Pinpoint the cell where the given text exists, returning its [X, Y] midpoint coordinate. 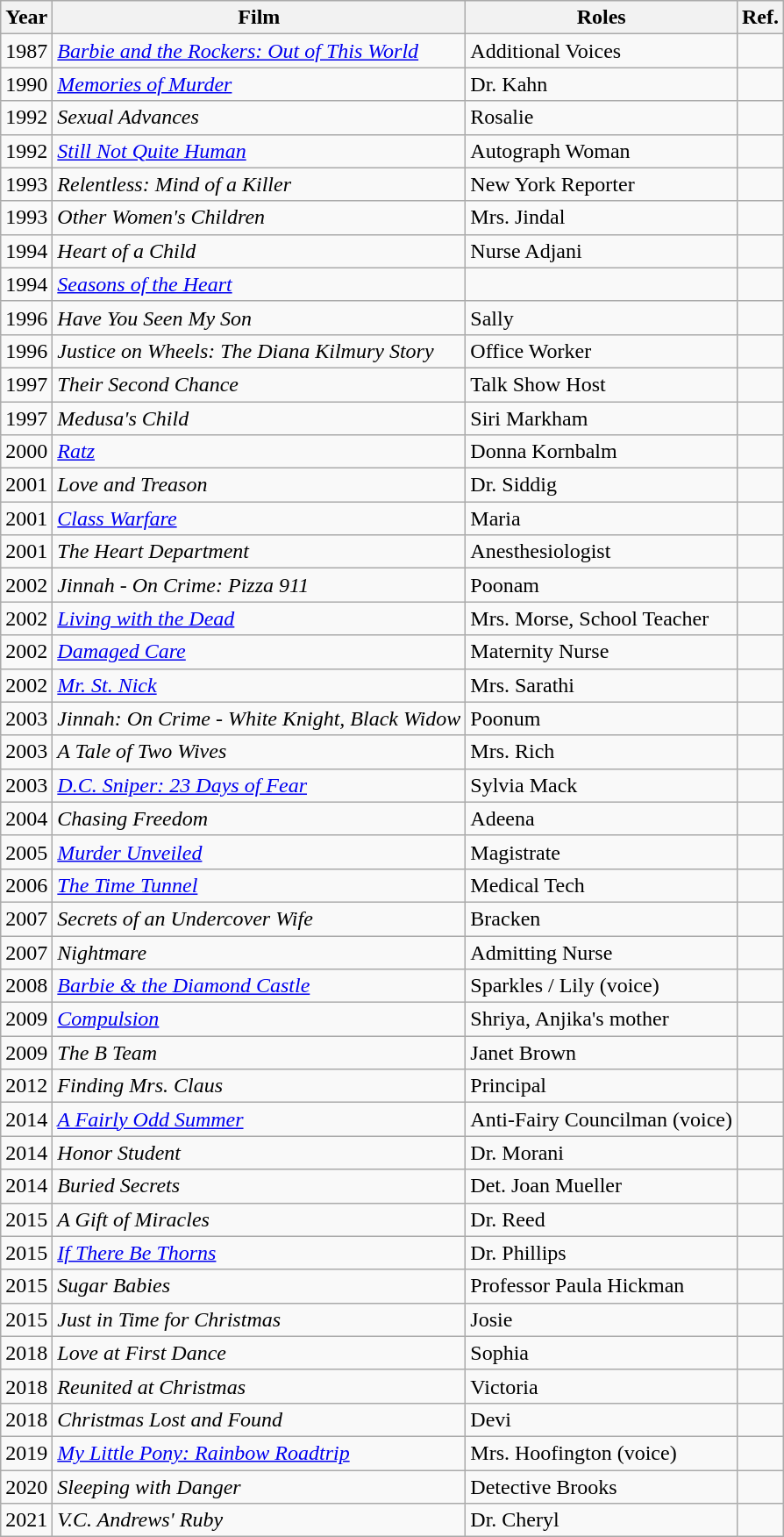
Honor Student [260, 1153]
Memories of Murder [260, 84]
A Tale of Two Wives [260, 752]
2004 [26, 819]
Jinnah - On Crime: Pizza 911 [260, 585]
The B Team [260, 1053]
Film [260, 18]
Finding Mrs. Claus [260, 1086]
Magistrate [602, 852]
1990 [26, 84]
Poonam [602, 585]
Living with the Dead [260, 618]
Ref. [759, 18]
Devi [602, 1419]
Reunited at Christmas [260, 1386]
Talk Show Host [602, 384]
Love at First Dance [260, 1353]
Janet Brown [602, 1053]
Mr. St. Nick [260, 685]
Christmas Lost and Found [260, 1419]
Relentless: Mind of a Killer [260, 184]
My Little Pony: Rainbow Roadtrip [260, 1453]
Mrs. Rich [602, 752]
Siri Markham [602, 418]
A Fairly Odd Summer [260, 1119]
Poonum [602, 718]
Class Warfare [260, 518]
Other Women's Children [260, 218]
Shriya, Anjika's mother [602, 1019]
A Gift of Miracles [260, 1219]
2008 [26, 986]
2005 [26, 852]
Ratz [260, 452]
2019 [26, 1453]
2000 [26, 452]
Dr. Reed [602, 1219]
Dr. Phillips [602, 1253]
Dr. Cheryl [602, 1520]
Year [26, 18]
Sparkles / Lily (voice) [602, 986]
New York Reporter [602, 184]
2021 [26, 1520]
Secrets of an Undercover Wife [260, 919]
Office Worker [602, 351]
Mrs. Jindal [602, 218]
Sophia [602, 1353]
Justice on Wheels: The Diana Kilmury Story [260, 351]
Medical Tech [602, 885]
Medusa's Child [260, 418]
Principal [602, 1086]
Still Not Quite Human [260, 151]
Sylvia Mack [602, 785]
Barbie and the Rockers: Out of This World [260, 51]
Buried Secrets [260, 1186]
Chasing Freedom [260, 819]
Mrs. Hoofington (voice) [602, 1453]
2020 [26, 1487]
If There Be Thorns [260, 1253]
Heart of a Child [260, 251]
Murder Unveiled [260, 852]
Bracken [602, 919]
Sally [602, 318]
Dr. Kahn [602, 84]
2012 [26, 1086]
Mrs. Morse, School Teacher [602, 618]
The Heart Department [260, 552]
Additional Voices [602, 51]
Barbie & the Diamond Castle [260, 986]
Sugar Babies [260, 1286]
Damaged Care [260, 652]
D.C. Sniper: 23 Days of Fear [260, 785]
Rosalie [602, 118]
Sexual Advances [260, 118]
Roles [602, 18]
Autograph Woman [602, 151]
Det. Joan Mueller [602, 1186]
Mrs. Sarathi [602, 685]
Jinnah: On Crime - White Knight, Black Widow [260, 718]
Donna Kornbalm [602, 452]
Maternity Nurse [602, 652]
Nightmare [260, 952]
Nurse Adjani [602, 251]
Dr. Morani [602, 1153]
Josie [602, 1319]
Just in Time for Christmas [260, 1319]
Admitting Nurse [602, 952]
2006 [26, 885]
Professor Paula Hickman [602, 1286]
V.C. Andrews' Ruby [260, 1520]
Anti-Fairy Councilman (voice) [602, 1119]
1987 [26, 51]
Detective Brooks [602, 1487]
Seasons of the Heart [260, 284]
Sleeping with Danger [260, 1487]
Adeena [602, 819]
Their Second Chance [260, 384]
The Time Tunnel [260, 885]
Have You Seen My Son [260, 318]
Maria [602, 518]
Victoria [602, 1386]
Love and Treason [260, 485]
Anesthesiologist [602, 552]
Compulsion [260, 1019]
Dr. Siddig [602, 485]
